Detect which cell encompasses the target text, then output its (X, Y) center coordinate. 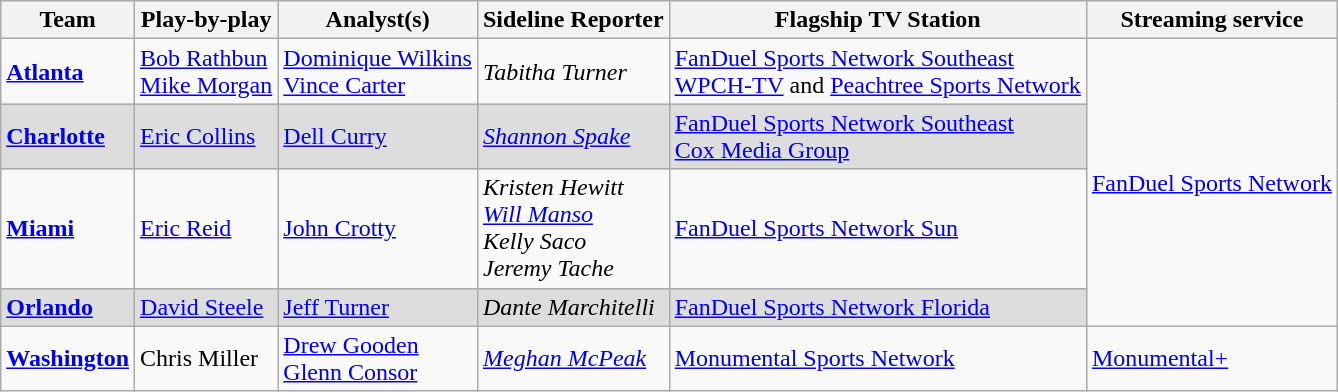
Monumental Sports Network (878, 358)
FanDuel Sports Network Florida (878, 307)
Charlotte (68, 136)
FanDuel Sports Network SoutheastWPCH-TV and Peachtree Sports Network (878, 72)
Team (68, 20)
Eric Reid (206, 228)
Bob RathbunMike Morgan (206, 72)
FanDuel Sports Network Sun (878, 228)
Dominique WilkinsVince Carter (378, 72)
Orlando (68, 307)
Play-by-play (206, 20)
Jeff Turner (378, 307)
Chris Miller (206, 358)
Kristen Hewitt Will Manso Kelly Saco Jeremy Tache (573, 228)
Sideline Reporter (573, 20)
Monumental+ (1212, 358)
Tabitha Turner (573, 72)
Atlanta (68, 72)
Shannon Spake (573, 136)
Miami (68, 228)
Dante Marchitelli (573, 307)
Flagship TV Station (878, 20)
Washington (68, 358)
FanDuel Sports Network SoutheastCox Media Group (878, 136)
David Steele (206, 307)
John Crotty (378, 228)
Eric Collins (206, 136)
Meghan McPeak (573, 358)
Dell Curry (378, 136)
Drew GoodenGlenn Consor (378, 358)
FanDuel Sports Network (1212, 182)
Streaming service (1212, 20)
Analyst(s) (378, 20)
